Identify which cell holds the provided text, then report its [x, y] central coordinate. 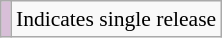
Indicates single release [116, 19]
